Find where the given text appears and provide that cell's center as [X, Y] coordinate. 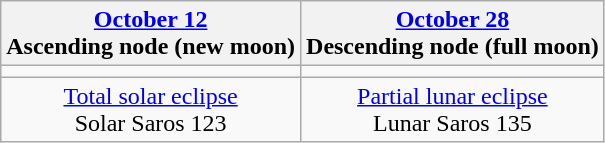
October 12Ascending node (new moon) [151, 34]
Total solar eclipseSolar Saros 123 [151, 110]
October 28Descending node (full moon) [453, 34]
Partial lunar eclipseLunar Saros 135 [453, 110]
